Provide the (X, Y) coordinate of the cell's center where the given text is located.  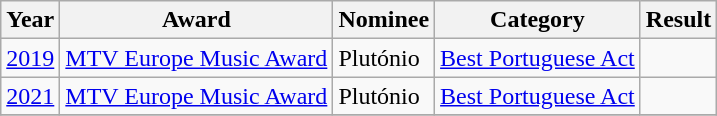
Result (678, 20)
2021 (30, 96)
Award (196, 20)
2019 (30, 58)
Nominee (384, 20)
Year (30, 20)
Category (538, 20)
